Find where the given text appears and provide that cell's center as (x, y) coordinate. 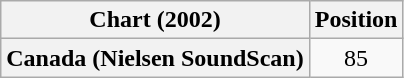
85 (356, 58)
Canada (Nielsen SoundScan) (155, 58)
Chart (2002) (155, 20)
Position (356, 20)
